Return the (X, Y) coordinate for the center point of the cell that contains the specified text.  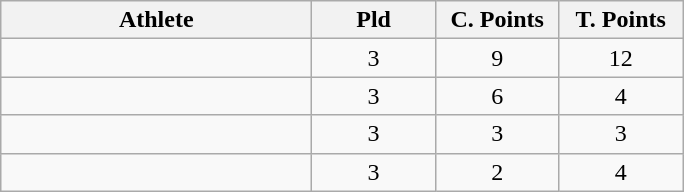
12 (621, 58)
Pld (374, 20)
9 (497, 58)
6 (497, 96)
2 (497, 172)
Athlete (156, 20)
C. Points (497, 20)
T. Points (621, 20)
